Find where the given text appears and provide that cell's center as (x, y) coordinate. 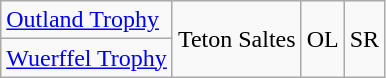
Teton Saltes (236, 39)
SR (364, 39)
OL (322, 39)
Wuerffel Trophy (87, 58)
Outland Trophy (87, 20)
